For the text-containing cell, return its midpoint in [x, y] coordinate format. 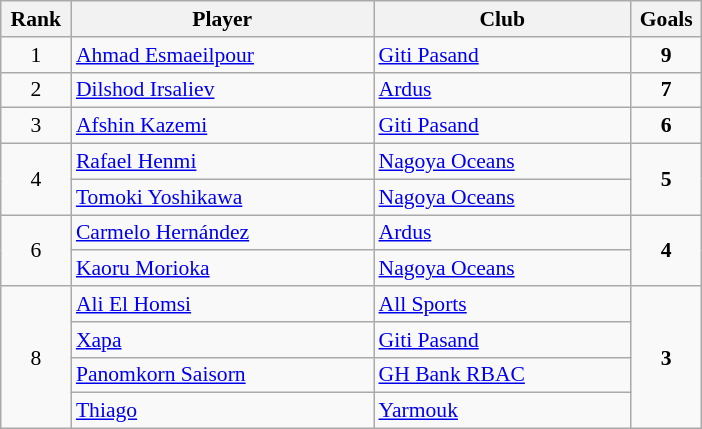
Yarmouk [503, 411]
8 [36, 357]
Ahmad Esmaeilpour [222, 55]
All Sports [503, 304]
Xapa [222, 340]
Ali El Homsi [222, 304]
Rafael Henmi [222, 162]
1 [36, 55]
Tomoki Yoshikawa [222, 197]
2 [36, 90]
5 [666, 180]
Carmelo Hernández [222, 233]
Dilshod Irsaliev [222, 90]
Club [503, 19]
Player [222, 19]
Rank [36, 19]
Afshin Kazemi [222, 126]
7 [666, 90]
Panomkorn Saisorn [222, 375]
GH Bank RBAC [503, 375]
Kaoru Morioka [222, 269]
9 [666, 55]
Goals [666, 19]
Thiago [222, 411]
